Scan for the cell matching the given text and deliver its (X, Y) coordinate at center. 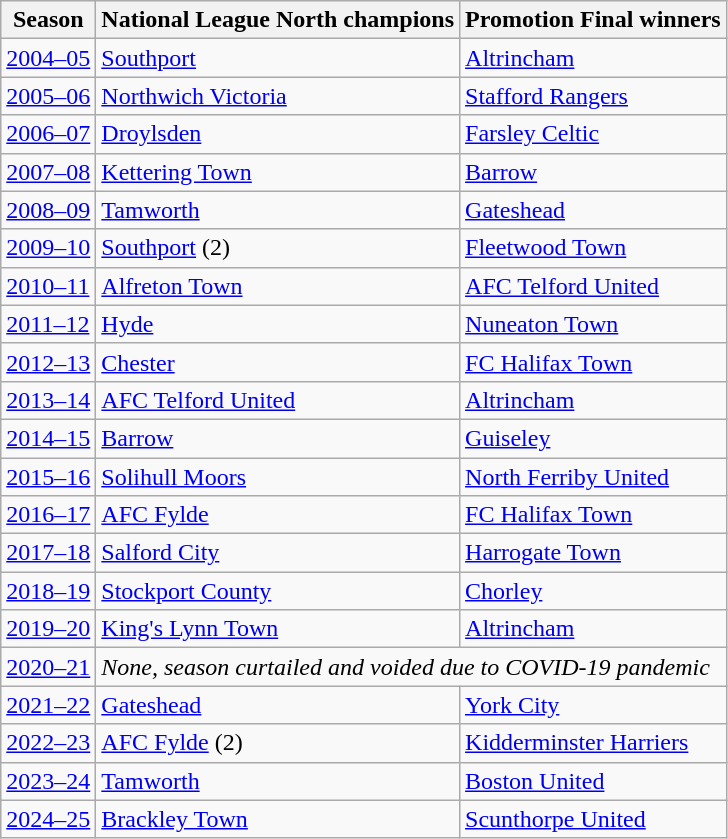
2018–19 (48, 591)
AFC Fylde (2) (278, 743)
Boston United (594, 781)
2007–08 (48, 172)
Southport (2) (278, 248)
Salford City (278, 553)
Solihull Moors (278, 477)
2010–11 (48, 286)
Brackley Town (278, 819)
Droylsden (278, 134)
2014–15 (48, 438)
2019–20 (48, 629)
2013–14 (48, 400)
Harrogate Town (594, 553)
2012–13 (48, 362)
Kidderminster Harriers (594, 743)
Promotion Final winners (594, 20)
Season (48, 20)
Stafford Rangers (594, 96)
2011–12 (48, 324)
Chester (278, 362)
2009–10 (48, 248)
Farsley Celtic (594, 134)
2016–17 (48, 515)
None, season curtailed and voided due to COVID-19 pandemic (411, 667)
2020–21 (48, 667)
2017–18 (48, 553)
Hyde (278, 324)
National League North champions (278, 20)
Southport (278, 58)
2023–24 (48, 781)
2005–06 (48, 96)
Chorley (594, 591)
Alfreton Town (278, 286)
2024–25 (48, 819)
2008–09 (48, 210)
Nuneaton Town (594, 324)
2021–22 (48, 705)
Northwich Victoria (278, 96)
2004–05 (48, 58)
North Ferriby United (594, 477)
King's Lynn Town (278, 629)
York City (594, 705)
Kettering Town (278, 172)
2006–07 (48, 134)
2022–23 (48, 743)
Fleetwood Town (594, 248)
AFC Fylde (278, 515)
Scunthorpe United (594, 819)
2015–16 (48, 477)
Stockport County (278, 591)
Guiseley (594, 438)
